Return [x, y] of the center of cell containing provided text 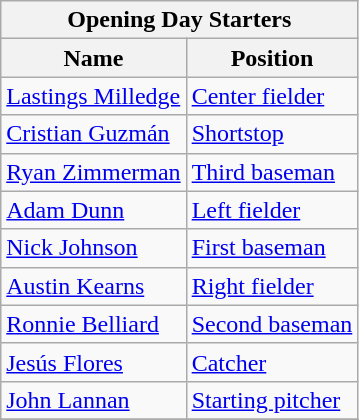
Catcher [272, 362]
Position [272, 58]
First baseman [272, 248]
Ronnie Belliard [94, 324]
Opening Day Starters [180, 20]
Austin Kearns [94, 286]
Shortstop [272, 134]
Right fielder [272, 286]
John Lannan [94, 400]
Third baseman [272, 172]
Nick Johnson [94, 248]
Lastings Milledge [94, 96]
Starting pitcher [272, 400]
Center fielder [272, 96]
Second baseman [272, 324]
Jesús Flores [94, 362]
Ryan Zimmerman [94, 172]
Name [94, 58]
Adam Dunn [94, 210]
Left fielder [272, 210]
Cristian Guzmán [94, 134]
